Scan for the cell matching the given text and deliver its [x, y] coordinate at center. 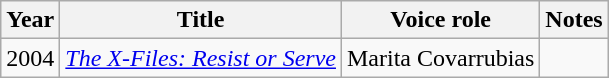
Voice role [440, 20]
The X-Files: Resist or Serve [201, 58]
Title [201, 20]
Year [30, 20]
Notes [574, 20]
2004 [30, 58]
Marita Covarrubias [440, 58]
